Detect which cell encompasses the target text, then output its [X, Y] center coordinate. 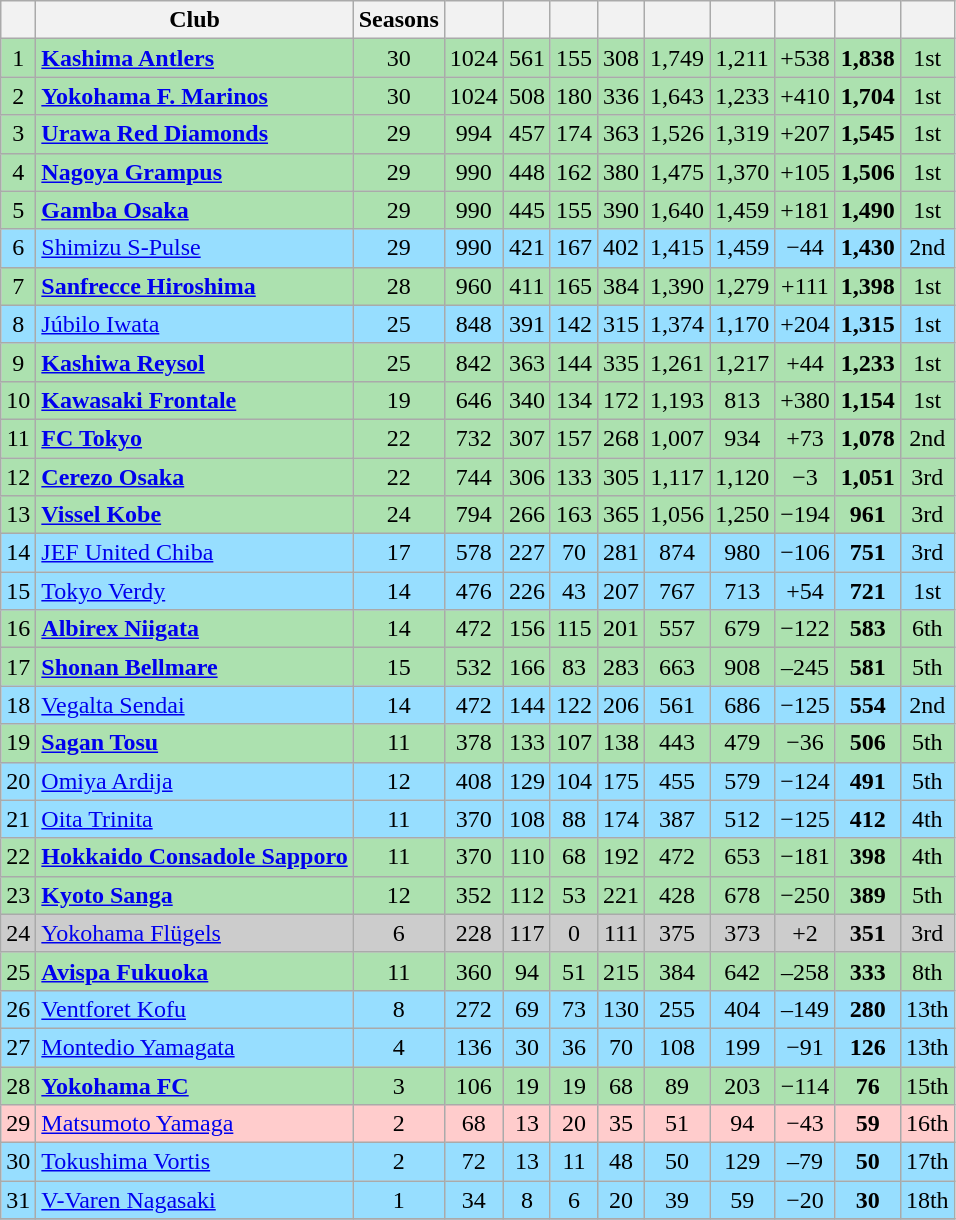
+181 [806, 210]
+380 [806, 400]
122 [574, 705]
1,398 [868, 286]
V-Varen Nagasaki [194, 1200]
72 [474, 1162]
679 [742, 629]
5 [18, 210]
Yokohama F. Marinos [194, 96]
443 [678, 743]
207 [620, 591]
402 [620, 248]
104 [574, 781]
532 [474, 667]
8th [927, 971]
1,643 [678, 96]
106 [474, 1085]
−194 [806, 515]
175 [620, 781]
83 [574, 667]
39 [678, 1200]
162 [574, 172]
163 [574, 515]
18 [18, 705]
Kashima Antlers [194, 58]
Yokohama Flügels [194, 933]
412 [868, 819]
157 [574, 438]
813 [742, 400]
−181 [806, 857]
351 [868, 933]
1,390 [678, 286]
557 [678, 629]
Montedio Yamagata [194, 1047]
Sagan Tosu [194, 743]
−114 [806, 1085]
305 [620, 477]
228 [474, 933]
1,007 [678, 438]
206 [620, 705]
1,250 [742, 515]
335 [620, 362]
7 [18, 286]
180 [574, 96]
−20 [806, 1200]
1,315 [868, 324]
713 [742, 591]
491 [868, 781]
767 [678, 591]
126 [868, 1047]
375 [678, 933]
333 [868, 971]
215 [620, 971]
Yokohama FC [194, 1085]
686 [742, 705]
508 [526, 96]
848 [474, 324]
–79 [806, 1162]
Tokushima Vortis [194, 1162]
111 [620, 933]
134 [574, 400]
172 [620, 400]
352 [474, 895]
+73 [806, 438]
43 [574, 591]
27 [18, 1047]
1,415 [678, 248]
1,217 [742, 362]
142 [574, 324]
1,279 [742, 286]
36 [574, 1047]
Seasons [398, 20]
380 [620, 172]
744 [474, 477]
Ventforet Kofu [194, 1009]
Vissel Kobe [194, 515]
960 [474, 286]
Club [194, 20]
117 [526, 933]
280 [868, 1009]
226 [526, 591]
272 [474, 1009]
391 [526, 324]
Shonan Bellmare [194, 667]
48 [620, 1162]
−43 [806, 1124]
69 [526, 1009]
136 [474, 1047]
+204 [806, 324]
–149 [806, 1009]
307 [526, 438]
−106 [806, 553]
980 [742, 553]
165 [574, 286]
336 [620, 96]
874 [678, 553]
+538 [806, 58]
18th [927, 1200]
721 [868, 591]
642 [742, 971]
266 [526, 515]
1,506 [868, 172]
+111 [806, 286]
455 [678, 781]
1,117 [678, 477]
88 [574, 819]
255 [678, 1009]
448 [526, 172]
+207 [806, 134]
−122 [806, 629]
476 [474, 591]
17th [927, 1162]
Gamba Osaka [194, 210]
89 [678, 1085]
16 [18, 629]
1,475 [678, 172]
73 [574, 1009]
1,526 [678, 134]
1,370 [742, 172]
794 [474, 515]
428 [678, 895]
Urawa Red Diamonds [194, 134]
+44 [806, 362]
+410 [806, 96]
583 [868, 629]
16th [927, 1124]
FC Tokyo [194, 438]
167 [574, 248]
156 [526, 629]
445 [526, 210]
201 [620, 629]
408 [474, 781]
306 [526, 477]
398 [868, 857]
138 [620, 743]
Matsumoto Yamaga [194, 1124]
Vegalta Sendai [194, 705]
115 [574, 629]
Cerezo Osaka [194, 477]
378 [474, 743]
1,374 [678, 324]
107 [574, 743]
1,056 [678, 515]
31 [18, 1200]
Omiya Ardija [194, 781]
1,319 [742, 134]
−44 [806, 248]
26 [18, 1009]
421 [526, 248]
1,078 [868, 438]
283 [620, 667]
1,430 [868, 248]
21 [18, 819]
506 [868, 743]
663 [678, 667]
373 [742, 933]
578 [474, 553]
166 [526, 667]
512 [742, 819]
Kyoto Sanga [194, 895]
JEF United Chiba [194, 553]
1,193 [678, 400]
192 [620, 857]
−124 [806, 781]
365 [620, 515]
340 [526, 400]
1,749 [678, 58]
199 [742, 1047]
579 [742, 781]
653 [742, 857]
308 [620, 58]
389 [868, 895]
Júbilo Iwata [194, 324]
130 [620, 1009]
227 [526, 553]
53 [574, 895]
Shimizu S-Pulse [194, 248]
646 [474, 400]
1,120 [742, 477]
1,051 [868, 477]
34 [474, 1200]
221 [620, 895]
Nagoya Grampus [194, 172]
751 [868, 553]
908 [742, 667]
−3 [806, 477]
961 [868, 515]
+105 [806, 172]
1,170 [742, 324]
110 [526, 857]
390 [620, 210]
1,545 [868, 134]
1,154 [868, 400]
Avispa Fukuoka [194, 971]
479 [742, 743]
1,640 [678, 210]
934 [742, 438]
315 [620, 324]
Albirex Niigata [194, 629]
842 [474, 362]
281 [620, 553]
554 [868, 705]
10 [18, 400]
Oita Trinita [194, 819]
732 [474, 438]
1,211 [742, 58]
994 [474, 134]
Kawasaki Frontale [194, 400]
581 [868, 667]
112 [526, 895]
1,261 [678, 362]
457 [526, 134]
−91 [806, 1047]
203 [742, 1085]
Tokyo Verdy [194, 591]
9 [18, 362]
23 [18, 895]
1,704 [868, 96]
15th [927, 1085]
411 [526, 286]
+54 [806, 591]
–245 [806, 667]
1,838 [868, 58]
678 [742, 895]
Hokkaido Consadole Sapporo [194, 857]
360 [474, 971]
−36 [806, 743]
76 [868, 1085]
0 [574, 933]
Sanfrecce Hiroshima [194, 286]
35 [620, 1124]
404 [742, 1009]
268 [620, 438]
−250 [806, 895]
6th [927, 629]
387 [678, 819]
1,490 [868, 210]
Kashiwa Reysol [194, 362]
+2 [806, 933]
–258 [806, 971]
